For the text-containing cell, return its midpoint in (x, y) coordinate format. 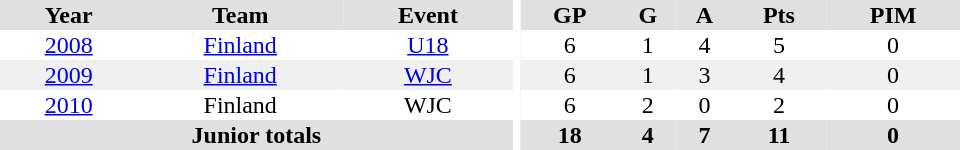
U18 (428, 45)
Event (428, 15)
Pts (779, 15)
7 (704, 135)
2010 (68, 105)
GP (570, 15)
A (704, 15)
11 (779, 135)
2009 (68, 75)
Year (68, 15)
Team (240, 15)
3 (704, 75)
18 (570, 135)
PIM (893, 15)
G (648, 15)
Junior totals (256, 135)
5 (779, 45)
2008 (68, 45)
